For the text-containing cell, return its midpoint in [X, Y] coordinate format. 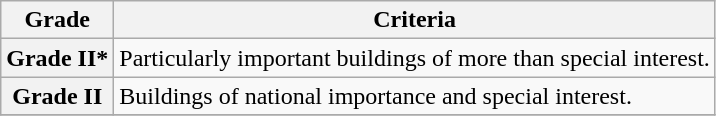
Criteria [415, 20]
Grade II* [58, 58]
Particularly important buildings of more than special interest. [415, 58]
Buildings of national importance and special interest. [415, 96]
Grade II [58, 96]
Grade [58, 20]
